Pinpoint the cell where the given text exists, returning its (x, y) midpoint coordinate. 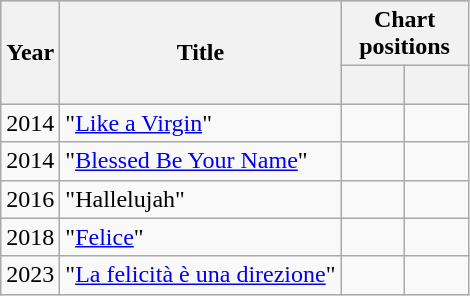
Chart positions (404, 34)
"Felice" (200, 237)
2016 (30, 199)
"Hallelujah" (200, 199)
"Like a Virgin" (200, 123)
"La felicità è una direzione" (200, 275)
Title (200, 52)
2018 (30, 237)
"Blessed Be Your Name" (200, 161)
2023 (30, 275)
Year (30, 52)
